Pinpoint the cell where the given text exists, returning its [X, Y] midpoint coordinate. 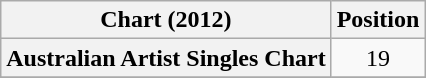
Australian Artist Singles Chart [166, 58]
Chart (2012) [166, 20]
Position [378, 20]
19 [378, 58]
